Find where the given text appears and provide that cell's center as [x, y] coordinate. 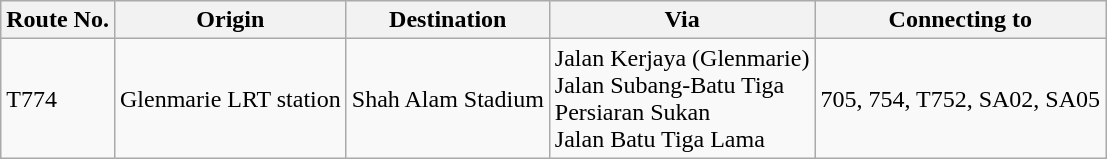
705, 754, T752, SA02, SA05 [960, 98]
Origin [230, 20]
Destination [448, 20]
Connecting to [960, 20]
Via [682, 20]
Shah Alam Stadium [448, 98]
Jalan Kerjaya (Glenmarie) Jalan Subang-Batu Tiga Persiaran Sukan Jalan Batu Tiga Lama [682, 98]
T774 [58, 98]
Glenmarie LRT station [230, 98]
Route No. [58, 20]
